Scan for the cell matching the given text and deliver its (x, y) coordinate at center. 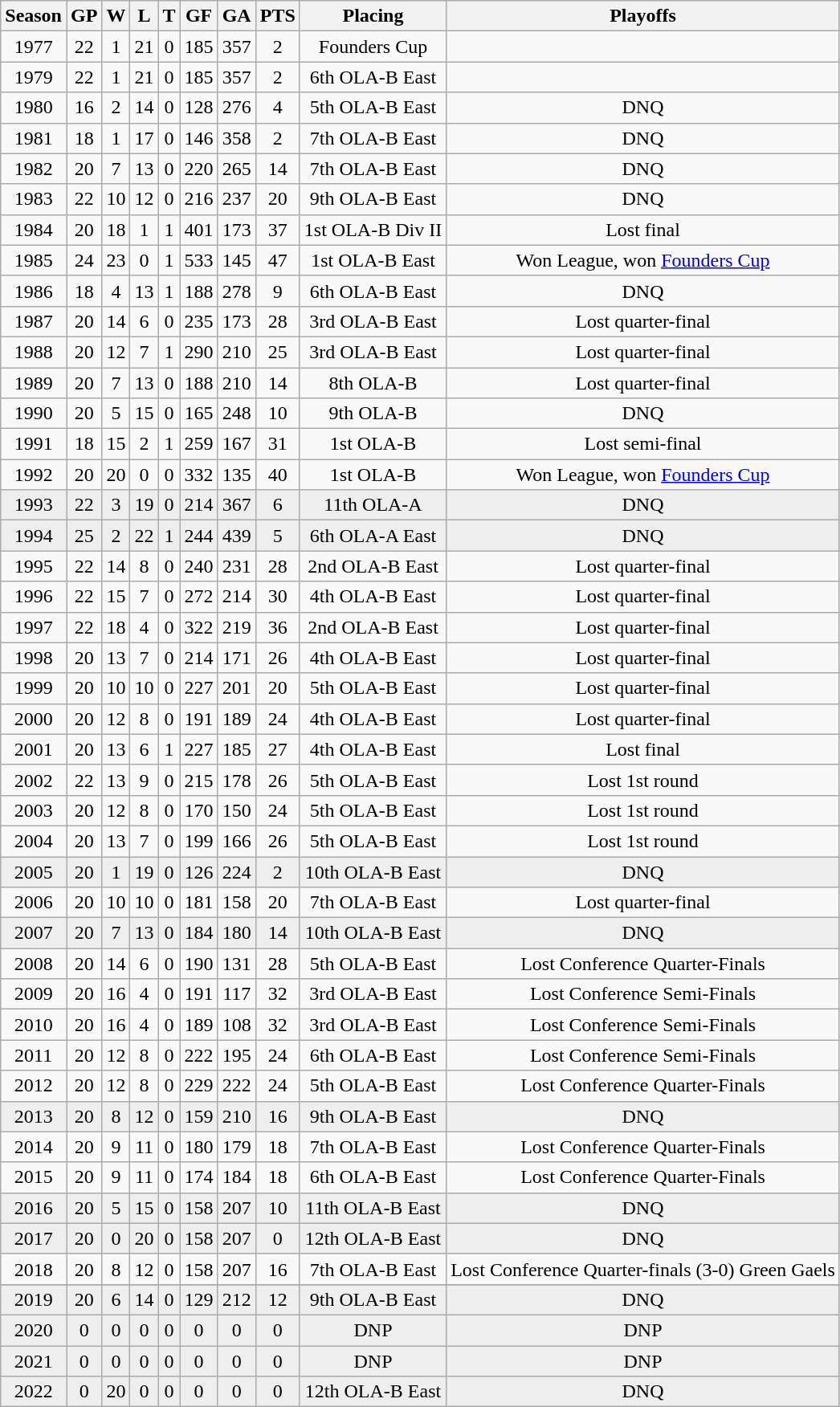
36 (278, 627)
195 (236, 1055)
190 (199, 964)
2007 (34, 933)
3 (116, 505)
2006 (34, 903)
1979 (34, 77)
240 (199, 566)
2021 (34, 1361)
290 (199, 352)
1980 (34, 108)
Lost Conference Quarter-finals (3-0) Green Gaels (643, 1269)
1986 (34, 291)
1988 (34, 352)
2012 (34, 1086)
2016 (34, 1208)
244 (199, 536)
37 (278, 230)
108 (236, 1025)
131 (236, 964)
6th OLA-A East (373, 536)
231 (236, 566)
272 (199, 597)
2010 (34, 1025)
215 (199, 780)
220 (199, 169)
235 (199, 321)
237 (236, 199)
212 (236, 1299)
11th OLA-B East (373, 1208)
30 (278, 597)
166 (236, 841)
1985 (34, 260)
1977 (34, 47)
159 (199, 1116)
2018 (34, 1269)
W (116, 16)
128 (199, 108)
1982 (34, 169)
401 (199, 230)
248 (236, 414)
31 (278, 444)
332 (199, 475)
219 (236, 627)
167 (236, 444)
259 (199, 444)
Season (34, 16)
146 (199, 138)
2003 (34, 810)
1998 (34, 658)
Founders Cup (373, 47)
2000 (34, 719)
2019 (34, 1299)
1995 (34, 566)
27 (278, 749)
2004 (34, 841)
150 (236, 810)
11th OLA-A (373, 505)
2005 (34, 871)
126 (199, 871)
181 (199, 903)
T (169, 16)
216 (199, 199)
1st OLA-B East (373, 260)
2020 (34, 1330)
1996 (34, 597)
GA (236, 16)
1993 (34, 505)
358 (236, 138)
322 (199, 627)
1989 (34, 383)
Playoffs (643, 16)
2017 (34, 1238)
2002 (34, 780)
2013 (34, 1116)
47 (278, 260)
178 (236, 780)
278 (236, 291)
229 (199, 1086)
165 (199, 414)
170 (199, 810)
224 (236, 871)
199 (199, 841)
L (145, 16)
2014 (34, 1147)
2011 (34, 1055)
1981 (34, 138)
533 (199, 260)
1991 (34, 444)
129 (199, 1299)
276 (236, 108)
2001 (34, 749)
GF (199, 16)
1997 (34, 627)
40 (278, 475)
1990 (34, 414)
201 (236, 688)
2015 (34, 1177)
135 (236, 475)
265 (236, 169)
23 (116, 260)
174 (199, 1177)
1st OLA-B Div II (373, 230)
1987 (34, 321)
Placing (373, 16)
8th OLA-B (373, 383)
GP (84, 16)
2009 (34, 994)
1994 (34, 536)
Lost semi-final (643, 444)
439 (236, 536)
117 (236, 994)
1999 (34, 688)
367 (236, 505)
17 (145, 138)
1992 (34, 475)
9th OLA-B (373, 414)
171 (236, 658)
1984 (34, 230)
145 (236, 260)
2008 (34, 964)
PTS (278, 16)
1983 (34, 199)
2022 (34, 1392)
179 (236, 1147)
